Identify which cell holds the provided text, then report its [X, Y] central coordinate. 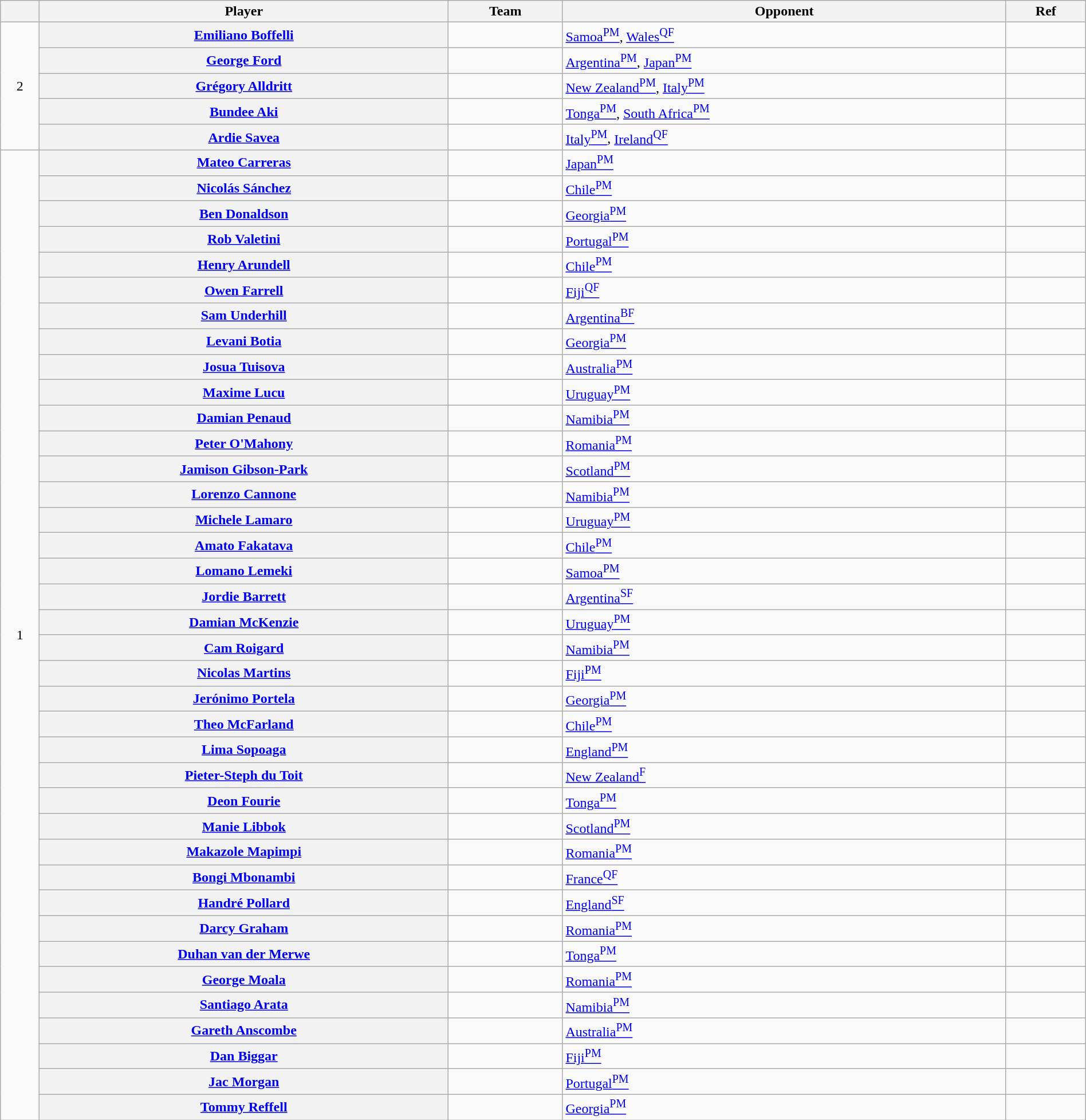
Damian McKenzie [244, 622]
Mateo Carreras [244, 163]
Bongi Mbonambi [244, 878]
Dan Biggar [244, 1056]
JapanPM [785, 163]
Josua Tuisova [244, 367]
FranceQF [785, 878]
Handré Pollard [244, 903]
TongaPM, South AfricaPM [785, 111]
Maxime Lucu [244, 393]
Deon Fourie [244, 801]
Manie Libbok [244, 826]
Jamison Gibson-Park [244, 469]
Sam Underhill [244, 316]
Jac Morgan [244, 1082]
Gareth Anscombe [244, 1030]
ItalyPM, IrelandQF [785, 137]
Levani Botia [244, 341]
Duhan van der Merwe [244, 954]
EnglandSF [785, 903]
Makazole Mapimpi [244, 852]
Nicolas Martins [244, 674]
FijiQF [785, 290]
Damian Penaud [244, 418]
George Ford [244, 61]
Jerónimo Portela [244, 699]
New ZealandPM, ItalyPM [785, 86]
Darcy Graham [244, 928]
Jordie Barrett [244, 597]
1 [20, 635]
Rob Valetini [244, 239]
Tommy Reffell [244, 1107]
Santiago Arata [244, 1005]
SamoaPM, WalesQF [785, 36]
Lomano Lemeki [244, 571]
Grégory Alldritt [244, 86]
Emiliano Boffelli [244, 36]
Team [505, 11]
Opponent [785, 11]
SamoaPM [785, 571]
New ZealandF [785, 776]
Michele Lamaro [244, 520]
Theo McFarland [244, 724]
Player [244, 11]
Nicolás Sánchez [244, 188]
2 [20, 86]
Lima Sopoaga [244, 749]
Bundee Aki [244, 111]
Amato Fakatava [244, 545]
EnglandPM [785, 749]
Lorenzo Cannone [244, 495]
ArgentinaSF [785, 597]
Peter O'Mahony [244, 443]
Ardie Savea [244, 137]
Cam Roigard [244, 647]
George Moala [244, 980]
Owen Farrell [244, 290]
ArgentinaBF [785, 316]
ArgentinaPM, JapanPM [785, 61]
Ben Donaldson [244, 214]
Pieter-Steph du Toit [244, 776]
Henry Arundell [244, 265]
Ref [1046, 11]
